Determine the [x, y] coordinate at the center of the cell enclosing the given text.  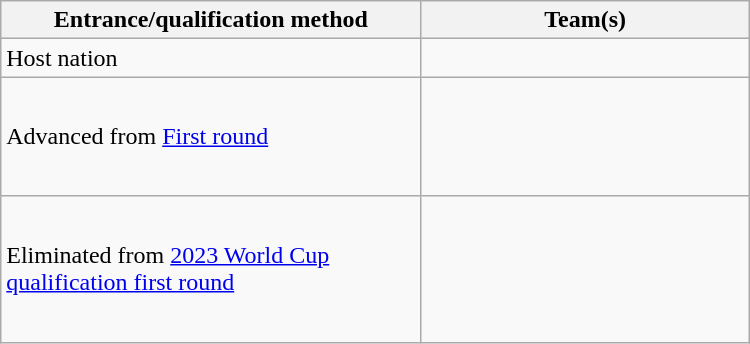
Host nation [211, 58]
Entrance/qualification method [211, 20]
Team(s) [585, 20]
Advanced from First round [211, 136]
Eliminated from 2023 World Cup qualification first round [211, 269]
